Extract the (X, Y) coordinate from the center of the cell holding the provided text.  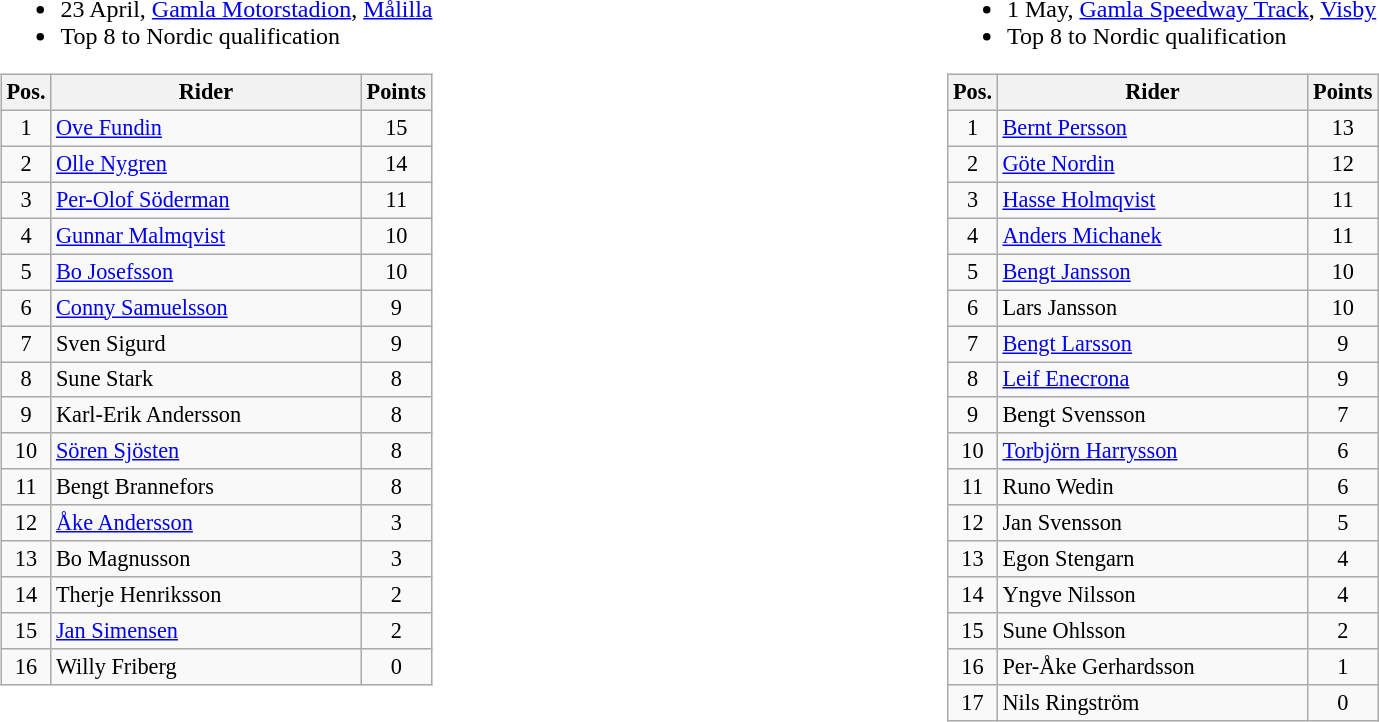
Anders Michanek (1152, 236)
Bo Magnusson (206, 559)
Runo Wedin (1152, 487)
Jan Svensson (1152, 523)
Bengt Jansson (1152, 272)
Leif Enecrona (1152, 380)
Bo Josefsson (206, 272)
17 (972, 703)
Ove Fundin (206, 128)
Sven Sigurd (206, 344)
Sune Ohlsson (1152, 631)
Bernt Persson (1152, 128)
Sören Sjösten (206, 451)
Nils Ringström (1152, 703)
Willy Friberg (206, 667)
Per-Åke Gerhardsson (1152, 667)
Jan Simensen (206, 631)
Egon Stengarn (1152, 559)
Torbjörn Harrysson (1152, 451)
Karl-Erik Andersson (206, 415)
Bengt Svensson (1152, 415)
Bengt Brannefors (206, 487)
Therje Henriksson (206, 595)
Per-Olof Söderman (206, 200)
Göte Nordin (1152, 164)
Åke Andersson (206, 523)
Olle Nygren (206, 164)
Yngve Nilsson (1152, 595)
Hasse Holmqvist (1152, 200)
Gunnar Malmqvist (206, 236)
Lars Jansson (1152, 308)
Bengt Larsson (1152, 344)
Sune Stark (206, 380)
Conny Samuelsson (206, 308)
